Locate the cell with the specified text and output its (X, Y) center coordinate. 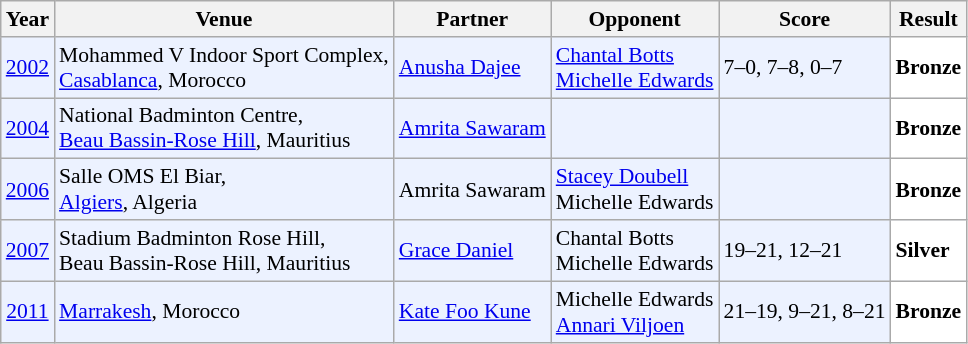
National Badminton Centre,Beau Bassin-Rose Hill, Mauritius (224, 128)
Result (929, 19)
Mohammed V Indoor Sport Complex,Casablanca, Morocco (224, 68)
Silver (929, 250)
2007 (28, 250)
2006 (28, 190)
2011 (28, 312)
19–21, 12–21 (805, 250)
Marrakesh, Morocco (224, 312)
Anusha Dajee (472, 68)
Kate Foo Kune (472, 312)
Grace Daniel (472, 250)
2002 (28, 68)
Salle OMS El Biar,Algiers, Algeria (224, 190)
2004 (28, 128)
Year (28, 19)
Score (805, 19)
21–19, 9–21, 8–21 (805, 312)
Partner (472, 19)
Stadium Badminton Rose Hill,Beau Bassin-Rose Hill, Mauritius (224, 250)
Venue (224, 19)
Stacey Doubell Michelle Edwards (635, 190)
7–0, 7–8, 0–7 (805, 68)
Michelle Edwards Annari Viljoen (635, 312)
Opponent (635, 19)
